Output the [x, y] coordinate of the center of the cell containing the given text.  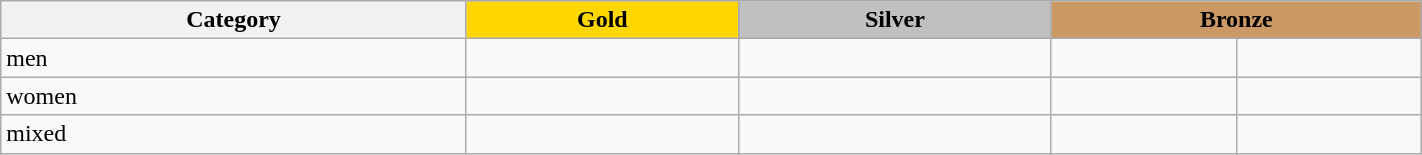
Silver [894, 20]
women [234, 96]
Bronze [1236, 20]
Category [234, 20]
Gold [602, 20]
men [234, 58]
mixed [234, 134]
